Extract the (x, y) coordinate from the center of the cell holding the provided text.  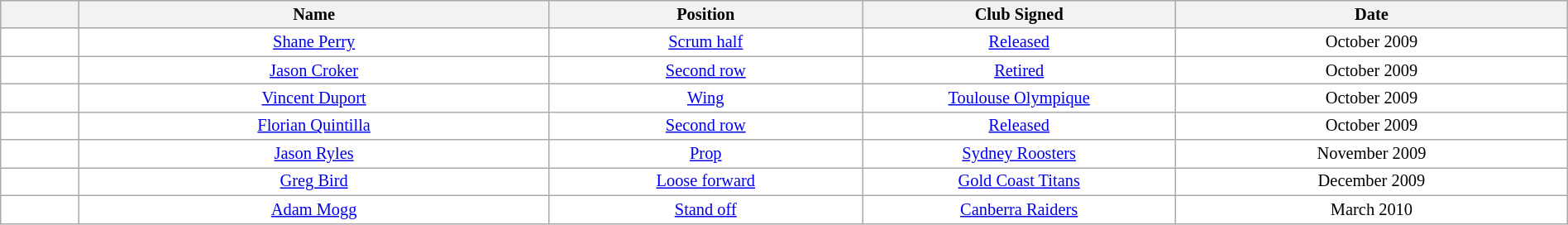
Prop (706, 154)
Jason Ryles (313, 154)
December 2009 (1372, 181)
Retired (1019, 70)
Canberra Raiders (1019, 209)
Jason Croker (313, 70)
Position (706, 14)
Wing (706, 98)
Loose forward (706, 181)
Club Signed (1019, 14)
Florian Quintilla (313, 126)
Sydney Roosters (1019, 154)
Vincent Duport (313, 98)
Shane Perry (313, 42)
November 2009 (1372, 154)
Stand off (706, 209)
Name (313, 14)
Toulouse Olympique (1019, 98)
March 2010 (1372, 209)
Greg Bird (313, 181)
Date (1372, 14)
Scrum half (706, 42)
Gold Coast Titans (1019, 181)
Adam Mogg (313, 209)
